Search for the cell housing the specified text and yield its (X, Y) center coordinate. 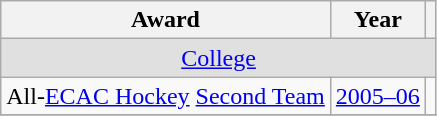
All-ECAC Hockey Second Team (166, 96)
College (219, 58)
Year (378, 20)
2005–06 (378, 96)
Award (166, 20)
